For the text-containing cell, return its midpoint in [x, y] coordinate format. 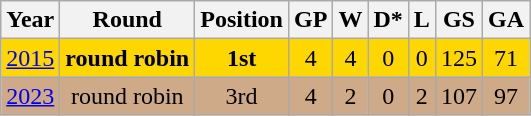
97 [506, 96]
W [350, 20]
GP [310, 20]
GA [506, 20]
125 [458, 58]
3rd [242, 96]
Year [30, 20]
2023 [30, 96]
GS [458, 20]
107 [458, 96]
Round [128, 20]
L [422, 20]
71 [506, 58]
2015 [30, 58]
Position [242, 20]
1st [242, 58]
D* [388, 20]
